Determine the [x, y] coordinate at the center of the cell enclosing the given text.  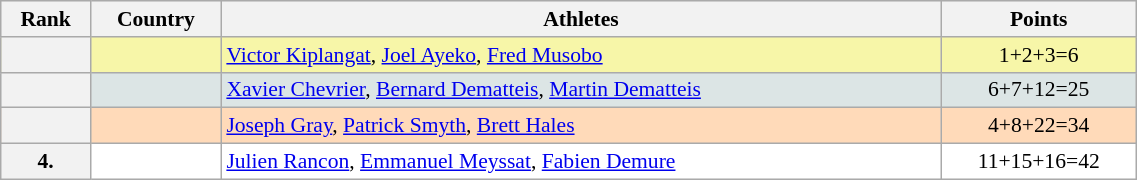
Joseph Gray, Patrick Smyth, Brett Hales [580, 126]
6+7+12=25 [1039, 90]
Athletes [580, 19]
Julien Rancon, Emmanuel Meyssat, Fabien Demure [580, 162]
Points [1039, 19]
Xavier Chevrier, Bernard Dematteis, Martin Dematteis [580, 90]
1+2+3=6 [1039, 55]
4. [46, 162]
Country [156, 19]
Rank [46, 19]
4+8+22=34 [1039, 126]
Victor Kiplangat, Joel Ayeko, Fred Musobo [580, 55]
11+15+16=42 [1039, 162]
